For the text-containing cell, return its midpoint in [X, Y] coordinate format. 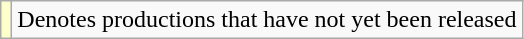
Denotes productions that have not yet been released [267, 20]
